Return [x, y] of the center of cell containing provided text 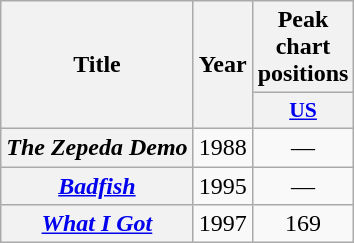
Badfish [97, 185]
169 [303, 224]
The Zepeda Demo [97, 147]
1988 [222, 147]
Year [222, 65]
Title [97, 65]
US [303, 111]
1995 [222, 185]
Peak chart positions [303, 47]
1997 [222, 224]
What I Got [97, 224]
